Return [X, Y] of the center of cell containing provided text 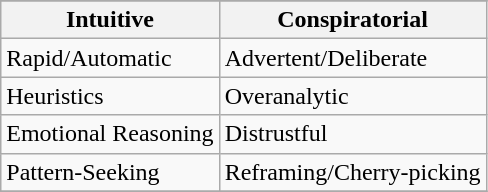
Conspiratorial [352, 20]
Pattern-Seeking [110, 172]
Heuristics [110, 96]
Overanalytic [352, 96]
Reframing/Cherry-picking [352, 172]
Emotional Reasoning [110, 134]
Intuitive [110, 20]
Rapid/Automatic [110, 58]
Advertent/Deliberate [352, 58]
Distrustful [352, 134]
